Return [x, y] of the center of cell containing provided text 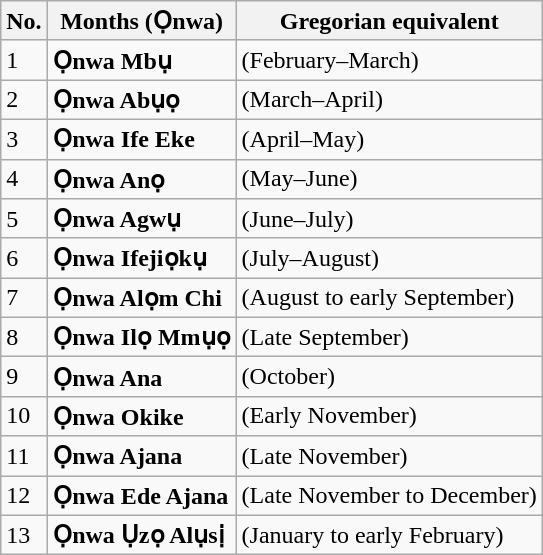
Ọnwa Mbụ [142, 60]
Ọnwa Ede Ajana [142, 496]
1 [24, 60]
13 [24, 535]
(February–March) [389, 60]
Gregorian equivalent [389, 21]
10 [24, 416]
(March–April) [389, 100]
Ọnwa Okike [142, 416]
No. [24, 21]
4 [24, 179]
Months (Ọnwa) [142, 21]
5 [24, 219]
3 [24, 139]
Ọnwa Abụọ [142, 100]
(April–May) [389, 139]
(January to early February) [389, 535]
(Late November) [389, 456]
11 [24, 456]
(May–June) [389, 179]
(Early November) [389, 416]
Ọnwa Ụzọ Alụsị [142, 535]
9 [24, 377]
Ọnwa Ana [142, 377]
Ọnwa Anọ [142, 179]
Ọnwa Ilọ Mmụọ [142, 337]
Ọnwa Ifejiọkụ [142, 258]
(July–August) [389, 258]
(June–July) [389, 219]
8 [24, 337]
7 [24, 298]
(August to early September) [389, 298]
Ọnwa Alọm Chi [142, 298]
(Late November to December) [389, 496]
12 [24, 496]
6 [24, 258]
(Late September) [389, 337]
(October) [389, 377]
Ọnwa Ife Eke [142, 139]
2 [24, 100]
Ọnwa Agwụ [142, 219]
Ọnwa Ajana [142, 456]
